For the text-containing cell, return its midpoint in [X, Y] coordinate format. 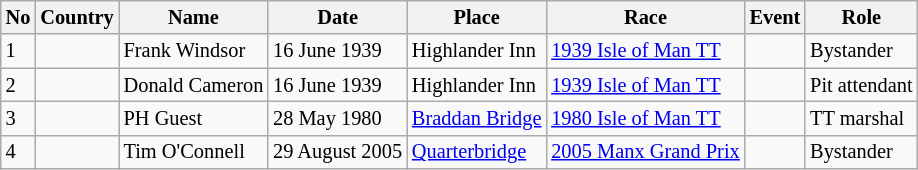
Event [776, 17]
Frank Windsor [194, 51]
No [18, 17]
Country [76, 17]
1980 Isle of Man TT [645, 118]
1 [18, 51]
2 [18, 85]
Donald Cameron [194, 85]
Braddan Bridge [476, 118]
TT marshal [861, 118]
PH Guest [194, 118]
Date [338, 17]
4 [18, 152]
Place [476, 17]
Tim O'Connell [194, 152]
Race [645, 17]
2005 Manx Grand Prix [645, 152]
Pit attendant [861, 85]
Role [861, 17]
3 [18, 118]
29 August 2005 [338, 152]
Quarterbridge [476, 152]
28 May 1980 [338, 118]
Name [194, 17]
